Return (X, Y) of the center of cell containing provided text 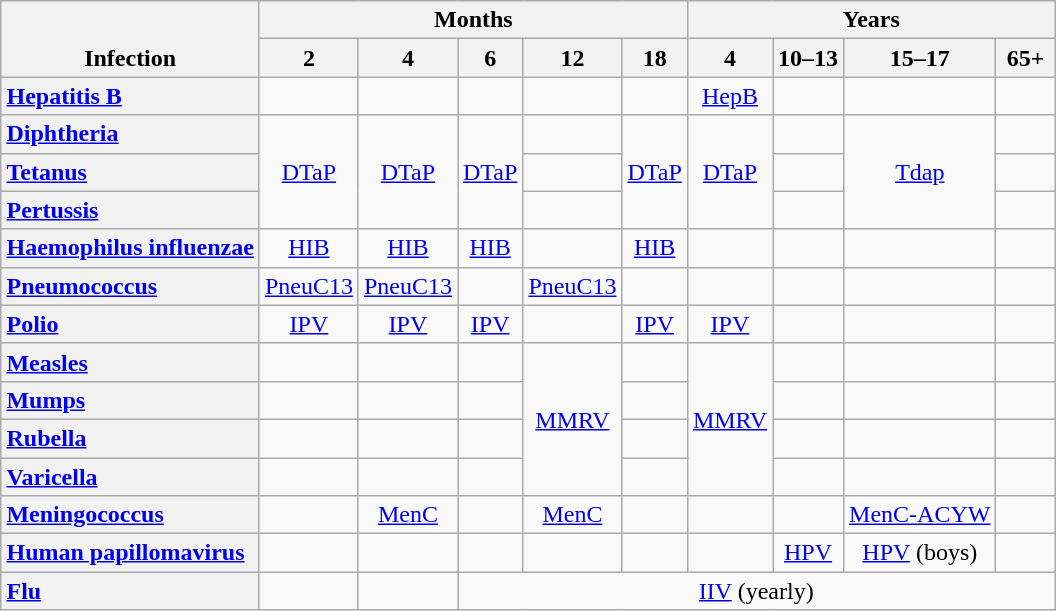
Human papillomavirus (130, 553)
10–13 (808, 58)
Months (473, 20)
Haemophilus influenzae (130, 248)
Pertussis (130, 210)
Polio (130, 324)
Varicella (130, 477)
Measles (130, 362)
Diphtheria (130, 134)
Pneumococcus (130, 286)
HepB (730, 96)
18 (654, 58)
MenC-ACYW (920, 515)
HPV (808, 553)
Mumps (130, 400)
Flu (130, 591)
Tdap (920, 172)
Rubella (130, 438)
Tetanus (130, 172)
IIV (yearly) (757, 591)
2 (308, 58)
HPV (boys) (920, 553)
Hepatitis B (130, 96)
Infection (130, 39)
Meningococcus (130, 515)
6 (490, 58)
Years (871, 20)
15–17 (920, 58)
65+ (1026, 58)
12 (572, 58)
